Identify which cell holds the provided text, then report its (x, y) central coordinate. 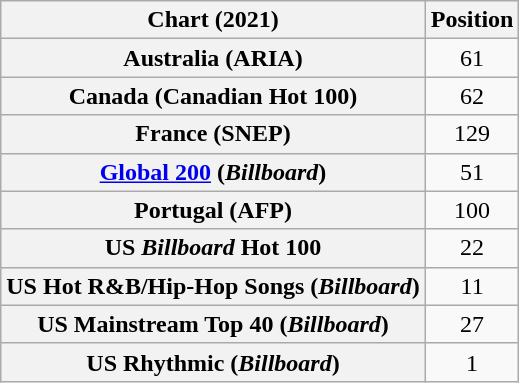
Australia (ARIA) (213, 58)
US Rhythmic (Billboard) (213, 362)
Chart (2021) (213, 20)
Position (472, 20)
US Billboard Hot 100 (213, 248)
27 (472, 324)
51 (472, 172)
61 (472, 58)
129 (472, 134)
22 (472, 248)
62 (472, 96)
US Hot R&B/Hip-Hop Songs (Billboard) (213, 286)
100 (472, 210)
Canada (Canadian Hot 100) (213, 96)
11 (472, 286)
Portugal (AFP) (213, 210)
US Mainstream Top 40 (Billboard) (213, 324)
Global 200 (Billboard) (213, 172)
France (SNEP) (213, 134)
1 (472, 362)
